Pinpoint the cell where the given text exists, returning its [x, y] midpoint coordinate. 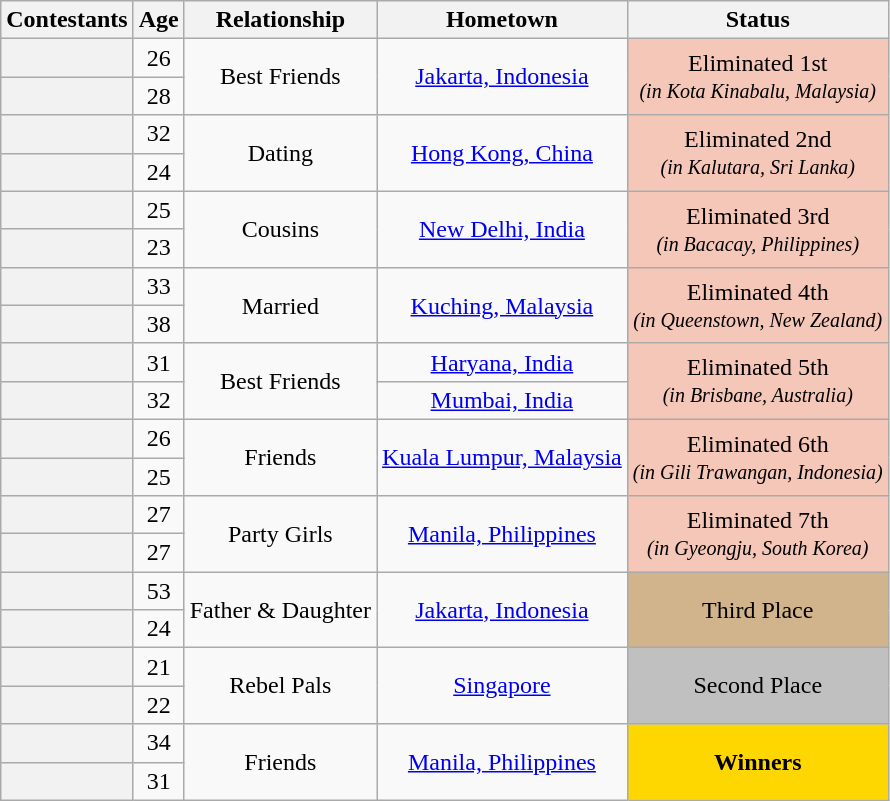
Hometown [502, 20]
34 [158, 743]
Singapore [502, 686]
Dating [280, 153]
Father & Daughter [280, 610]
Winners [758, 762]
Rebel Pals [280, 686]
Eliminated 2nd(in Kalutara, Sri Lanka) [758, 153]
Contestants [67, 20]
Eliminated 7th(in Gyeongju, South Korea) [758, 534]
Third Place [758, 610]
21 [158, 667]
Eliminated 5th(in Brisbane, Australia) [758, 381]
New Delhi, India [502, 229]
Eliminated 6th(in Gili Trawangan, Indonesia) [758, 457]
23 [158, 248]
Hong Kong, China [502, 153]
Party Girls [280, 534]
Age [158, 20]
33 [158, 286]
Kuala Lumpur, Malaysia [502, 457]
Kuching, Malaysia [502, 305]
Haryana, India [502, 362]
Cousins [280, 229]
Status [758, 20]
Eliminated 1st(in Kota Kinabalu, Malaysia) [758, 77]
22 [158, 705]
53 [158, 591]
Mumbai, India [502, 400]
Eliminated 4th(in Queenstown, New Zealand) [758, 305]
38 [158, 324]
28 [158, 96]
Married [280, 305]
Relationship [280, 20]
Second Place [758, 686]
Eliminated 3rd(in Bacacay, Philippines) [758, 229]
